Extract the [x, y] coordinate from the center of the cell holding the provided text.  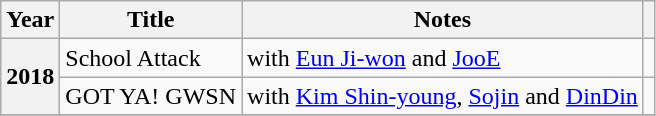
2018 [30, 77]
with Kim Shin-young, Sojin and DinDin [443, 96]
with Eun Ji-won and JooE [443, 58]
School Attack [151, 58]
Year [30, 20]
GOT YA! GWSN [151, 96]
Notes [443, 20]
Title [151, 20]
